Pinpoint the cell where the given text exists, returning its (X, Y) midpoint coordinate. 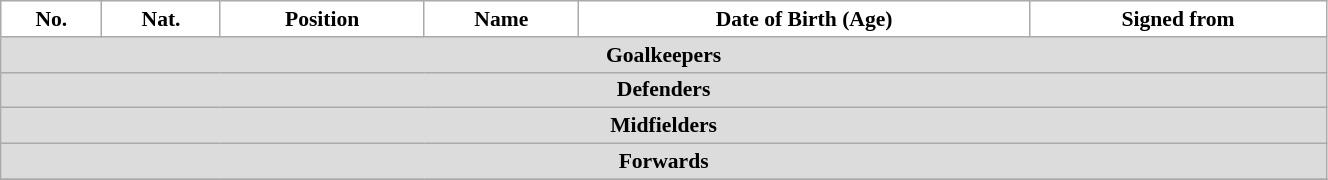
Name (502, 19)
Forwards (664, 162)
Defenders (664, 90)
Midfielders (664, 126)
Position (322, 19)
Date of Birth (Age) (804, 19)
Goalkeepers (664, 55)
Signed from (1178, 19)
Nat. (161, 19)
No. (52, 19)
